Scan for the cell matching the given text and deliver its (x, y) coordinate at center. 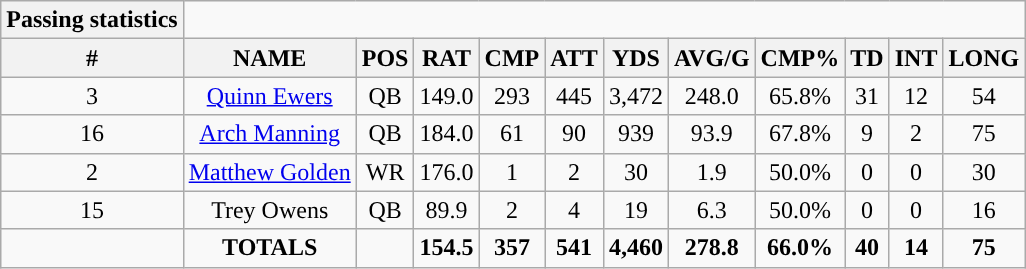
14 (916, 248)
154.5 (446, 248)
Arch Manning (270, 134)
1 (512, 172)
CMP% (800, 58)
67.8% (800, 134)
445 (574, 96)
939 (636, 134)
278.8 (712, 248)
TOTALS (270, 248)
RAT (446, 58)
12 (916, 96)
YDS (636, 58)
54 (984, 96)
ATT (574, 58)
4,460 (636, 248)
9 (867, 134)
184.0 (446, 134)
# (92, 58)
WR (385, 172)
357 (512, 248)
15 (92, 210)
Trey Owens (270, 210)
93.9 (712, 134)
AVG/G (712, 58)
293 (512, 96)
31 (867, 96)
Matthew Golden (270, 172)
248.0 (712, 96)
3 (92, 96)
89.9 (446, 210)
3,472 (636, 96)
TD (867, 58)
Passing statistics (92, 20)
90 (574, 134)
INT (916, 58)
6.3 (712, 210)
40 (867, 248)
149.0 (446, 96)
19 (636, 210)
POS (385, 58)
176.0 (446, 172)
61 (512, 134)
LONG (984, 58)
1.9 (712, 172)
541 (574, 248)
NAME (270, 58)
CMP (512, 58)
Quinn Ewers (270, 96)
66.0% (800, 248)
65.8% (800, 96)
4 (574, 210)
